Scan for the cell matching the given text and deliver its [X, Y] coordinate at center. 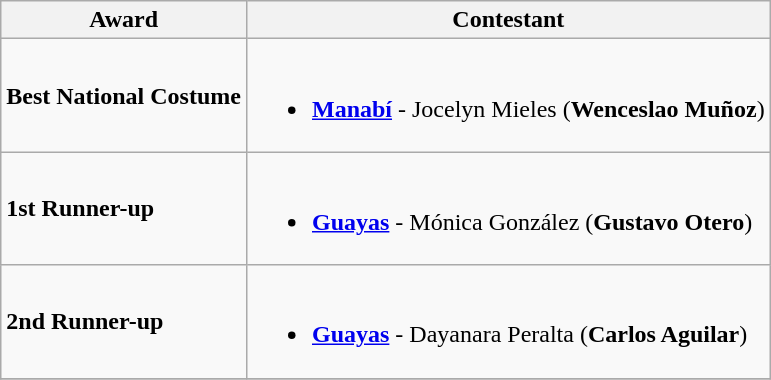
1st Runner-up [124, 208]
Award [124, 20]
Guayas - Mónica González (Gustavo Otero) [508, 208]
Guayas - Dayanara Peralta (Carlos Aguilar) [508, 322]
2nd Runner-up [124, 322]
Manabí - Jocelyn Mieles (Wenceslao Muñoz) [508, 96]
Best National Costume [124, 96]
Contestant [508, 20]
